Find where the given text appears and provide that cell's center as (X, Y) coordinate. 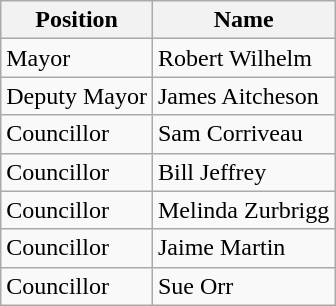
Name (243, 20)
Sam Corriveau (243, 134)
Sue Orr (243, 286)
Jaime Martin (243, 248)
Melinda Zurbrigg (243, 210)
Mayor (77, 58)
Robert Wilhelm (243, 58)
Bill Jeffrey (243, 172)
Position (77, 20)
James Aitcheson (243, 96)
Deputy Mayor (77, 96)
